Return the [X, Y] coordinate for the center point of the cell that contains the specified text.  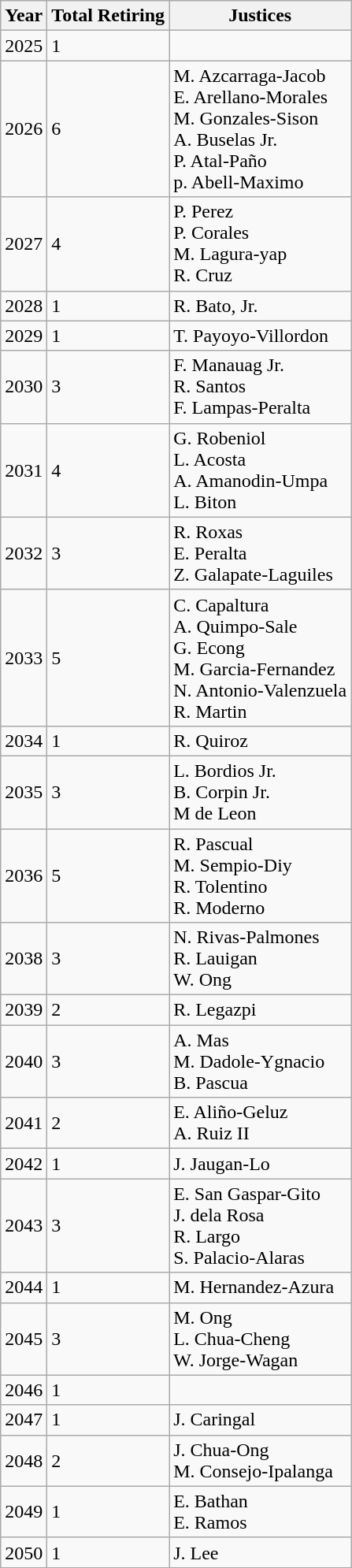
J. Caringal [260, 1420]
2030 [24, 387]
2026 [24, 129]
2029 [24, 336]
F. Manauag Jr.R. Santos F. Lampas-Peralta [260, 387]
R. PascualM. Sempio-DiyR. TolentinoR. Moderno [260, 876]
2046 [24, 1390]
P. PerezP. CoralesM. Lagura-yapR. Cruz [260, 244]
2050 [24, 1552]
E. BathanE. Ramos [260, 1511]
G. RobeniolL. Acosta A. Amanodin-UmpaL. Biton [260, 470]
T. Payoyo-Villordon [260, 336]
R. Bato, Jr. [260, 306]
2025 [24, 46]
C. CapalturaA. Quimpo-SaleG. EcongM. Garcia-FernandezN. Antonio-ValenzuelaR. Martin [260, 657]
2041 [24, 1124]
J. Lee [260, 1552]
2036 [24, 876]
2038 [24, 959]
2049 [24, 1511]
6 [109, 129]
2042 [24, 1164]
R. Quiroz [260, 741]
2034 [24, 741]
Total Retiring [109, 16]
M. Hernandez-Azura [260, 1287]
J. Chua-OngM. Consejo-Ipalanga [260, 1461]
2033 [24, 657]
Justices [260, 16]
2028 [24, 306]
2039 [24, 1010]
Year [24, 16]
R. RoxasE. PeraltaZ. Galapate-Laguiles [260, 553]
2043 [24, 1226]
2048 [24, 1461]
2045 [24, 1339]
2044 [24, 1287]
N. Rivas-PalmonesR. Lauigan W. Ong [260, 959]
2035 [24, 792]
L. Bordios Jr.B. Corpin Jr. M de Leon [260, 792]
2040 [24, 1061]
R. Legazpi [260, 1010]
2031 [24, 470]
E. Aliño-GeluzA. Ruiz II [260, 1124]
A. MasM. Dadole-Ygnacio B. Pascua [260, 1061]
J. Jaugan-Lo [260, 1164]
2032 [24, 553]
M. Azcarraga-JacobE. Arellano-MoralesM. Gonzales-SisonA. Buselas Jr.P. Atal-Pañop. Abell-Maximo [260, 129]
M. OngL. Chua-ChengW. Jorge-Wagan [260, 1339]
2047 [24, 1420]
E. San Gaspar-GitoJ. dela RosaR. LargoS. Palacio-Alaras [260, 1226]
2027 [24, 244]
